Provide the [X, Y] coordinate of the cell's center where the given text is located.  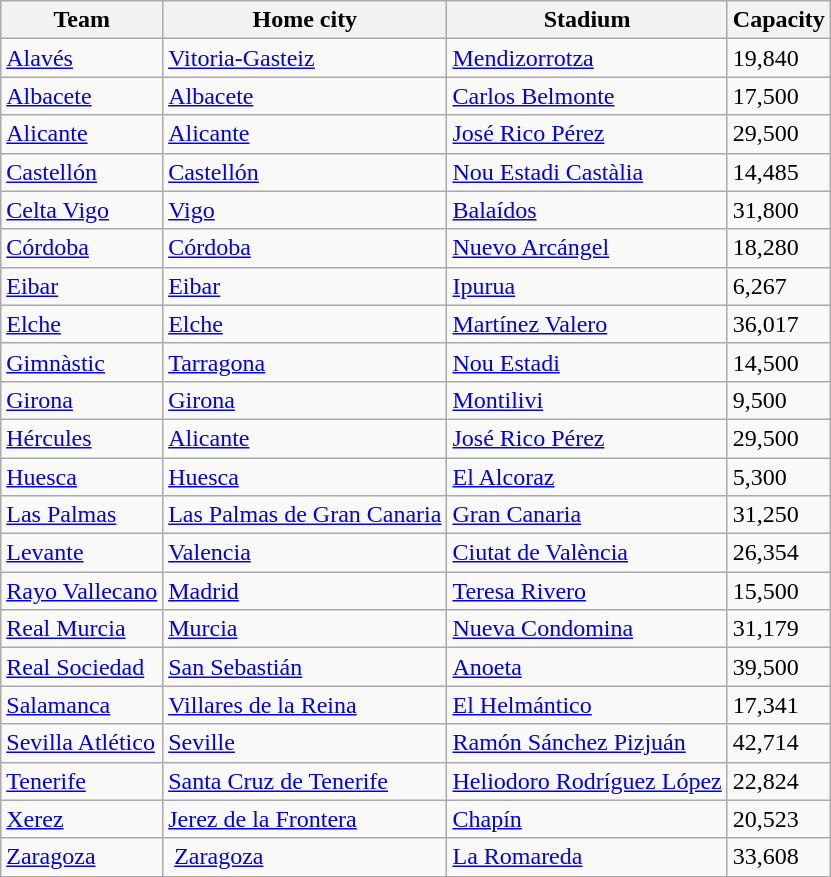
Balaídos [587, 210]
Ramón Sánchez Pizjuán [587, 743]
Martínez Valero [587, 324]
Celta Vigo [82, 210]
Las Palmas [82, 515]
15,500 [778, 591]
31,179 [778, 629]
14,485 [778, 172]
Villares de la Reina [305, 705]
Salamanca [82, 705]
San Sebastián [305, 667]
5,300 [778, 477]
Alavés [82, 58]
Levante [82, 553]
Madrid [305, 591]
El Alcoraz [587, 477]
Nueva Condomina [587, 629]
Santa Cruz de Tenerife [305, 781]
Vigo [305, 210]
17,500 [778, 96]
Las Palmas de Gran Canaria [305, 515]
31,250 [778, 515]
Teresa Rivero [587, 591]
Nou Estadi [587, 362]
Home city [305, 20]
20,523 [778, 819]
Anoeta [587, 667]
Gimnàstic [82, 362]
Vitoria-Gasteiz [305, 58]
Team [82, 20]
Seville [305, 743]
17,341 [778, 705]
Hércules [82, 438]
Tenerife [82, 781]
Real Murcia [82, 629]
Heliodoro Rodríguez López [587, 781]
El Helmántico [587, 705]
Chapín [587, 819]
Murcia [305, 629]
Valencia [305, 553]
Stadium [587, 20]
Jerez de la Frontera [305, 819]
42,714 [778, 743]
Xerez [82, 819]
Nou Estadi Castàlia [587, 172]
19,840 [778, 58]
Capacity [778, 20]
Carlos Belmonte [587, 96]
La Romareda [587, 857]
Ipurua [587, 286]
39,500 [778, 667]
36,017 [778, 324]
6,267 [778, 286]
Sevilla Atlético [82, 743]
26,354 [778, 553]
Ciutat de València [587, 553]
Nuevo Arcángel [587, 248]
Tarragona [305, 362]
33,608 [778, 857]
9,500 [778, 400]
18,280 [778, 248]
Rayo Vallecano [82, 591]
Montilivi [587, 400]
Mendizorrotza [587, 58]
31,800 [778, 210]
Real Sociedad [82, 667]
14,500 [778, 362]
Gran Canaria [587, 515]
22,824 [778, 781]
